Return [X, Y] of the center of cell containing provided text 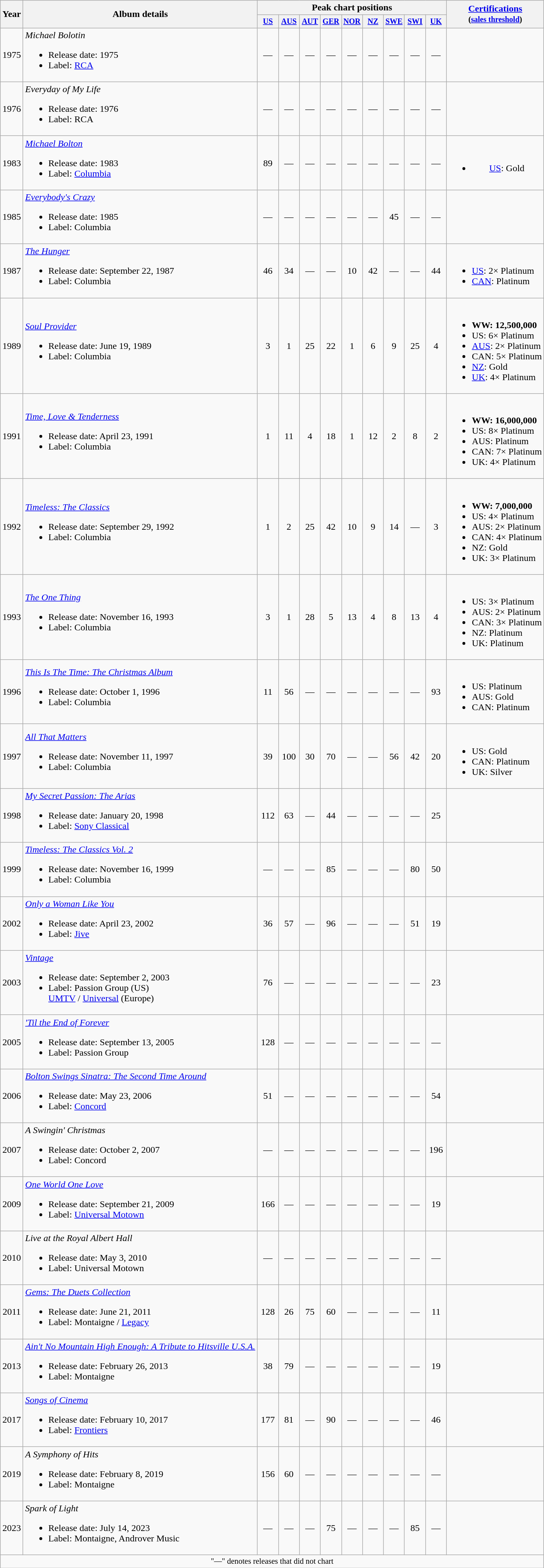
Certifications(sales threshold) [495, 14]
12 [373, 436]
1989 [12, 346]
UK [436, 22]
22 [331, 346]
AUS [289, 22]
6 [373, 346]
1997 [12, 756]
US: Gold [495, 163]
Songs of CinemaRelease date: February 10, 2017Label: Frontiers [140, 1420]
Year [12, 14]
81 [289, 1420]
196 [436, 1150]
My Secret Passion: The AriasRelease date: January 20, 1998Label: Sony Classical [140, 815]
89 [268, 163]
One World One LoveRelease date: September 21, 2009Label: Universal Motown [140, 1204]
63 [289, 815]
Time, Love & TendernessRelease date: April 23, 1991Label: Columbia [140, 436]
Michael BolotinRelease date: 1975Label: RCA [140, 55]
Live at the Royal Albert HallRelease date: May 3, 2010Label: Universal Motown [140, 1258]
Gems: The Duets CollectionRelease date: June 21, 2011Label: Montaigne / Legacy [140, 1312]
Album details [140, 14]
All That MattersRelease date: November 11, 1997Label: Columbia [140, 756]
96 [331, 923]
2017 [12, 1420]
GER [331, 22]
Bolton Swings Sinatra: The Second Time AroundRelease date: May 23, 2006Label: Concord [140, 1096]
39 [268, 756]
A Swingin' ChristmasRelease date: October 2, 2007Label: Concord [140, 1150]
57 [289, 923]
2010 [12, 1258]
23 [436, 982]
1998 [12, 815]
Timeless: The ClassicsRelease date: September 29, 1992Label: Columbia [140, 527]
112 [268, 815]
Everybody's CrazyRelease date: 1985Label: Columbia [140, 217]
'Til the End of ForeverRelease date: September 13, 2005Label: Passion Group [140, 1042]
US: 3× PlatinumAUS: 2× PlatinumCAN: 3× PlatinumNZ: PlatinumUK: Platinum [495, 617]
100 [289, 756]
1996 [12, 692]
26 [289, 1312]
Spark of LightRelease date: July 14, 2023Label: Montaigne, Androver Music [140, 1528]
38 [268, 1366]
2023 [12, 1528]
2002 [12, 923]
20 [436, 756]
SWE [394, 22]
"—" denotes releases that did not chart [272, 1561]
1985 [12, 217]
Michael BoltonRelease date: 1983Label: Columbia [140, 163]
156 [268, 1474]
A Symphony of HitsRelease date: February 8, 2019Label: Montaigne [140, 1474]
30 [310, 756]
50 [436, 869]
2011 [12, 1312]
US [268, 22]
The One ThingRelease date: November 16, 1993Label: Columbia [140, 617]
1983 [12, 163]
1992 [12, 527]
93 [436, 692]
54 [436, 1096]
45 [394, 217]
28 [310, 617]
36 [268, 923]
Ain't No Mountain High Enough: A Tribute to Hitsville U.S.A.Release date: February 26, 2013Label: Montaigne [140, 1366]
NOR [352, 22]
The HungerRelease date: September 22, 1987Label: Columbia [140, 271]
70 [331, 756]
SWI [415, 22]
1975 [12, 55]
34 [289, 271]
2005 [12, 1042]
5 [331, 617]
2006 [12, 1096]
AUT [310, 22]
Timeless: The Classics Vol. 2Release date: November 16, 1999Label: Columbia [140, 869]
NZ [373, 22]
79 [289, 1366]
2019 [12, 1474]
14 [394, 527]
1987 [12, 271]
WW: 7,000,000US: 4× PlatinumAUS: 2× PlatinumCAN: 4× PlatinumNZ: GoldUK: 3× Platinum [495, 527]
VintageRelease date: September 2, 2003Label: Passion Group (US)UMTV / Universal (Europe) [140, 982]
This Is The Time: The Christmas AlbumRelease date: October 1, 1996Label: Columbia [140, 692]
US: PlatinumAUS: GoldCAN: Platinum [495, 692]
2007 [12, 1150]
Everyday of My LifeRelease date: 1976Label: RCA [140, 109]
WW: 16,000,000US: 8× PlatinumAUS: PlatinumCAN: 7× PlatinumUK: 4× Platinum [495, 436]
Peak chart positions [352, 8]
1993 [12, 617]
Only a Woman Like YouRelease date: April 23, 2002Label: Jive [140, 923]
80 [415, 869]
2013 [12, 1366]
1991 [12, 436]
US: 2× PlatinumCAN: Platinum [495, 271]
76 [268, 982]
Soul ProviderRelease date: June 19, 1989Label: Columbia [140, 346]
2009 [12, 1204]
2003 [12, 982]
18 [331, 436]
166 [268, 1204]
1999 [12, 869]
US: GoldCAN: PlatinumUK: Silver [495, 756]
90 [331, 1420]
1976 [12, 109]
WW: 12,500,000US: 6× PlatinumAUS: 2× PlatinumCAN: 5× PlatinumNZ: GoldUK: 4× Platinum [495, 346]
177 [268, 1420]
